Identify which cell holds the provided text, then report its (x, y) central coordinate. 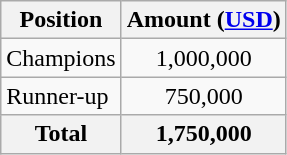
750,000 (204, 96)
1,000,000 (204, 58)
Champions (61, 58)
Total (61, 134)
1,750,000 (204, 134)
Position (61, 20)
Amount (USD) (204, 20)
Runner-up (61, 96)
